Find where the given text appears and provide that cell's center as (x, y) coordinate. 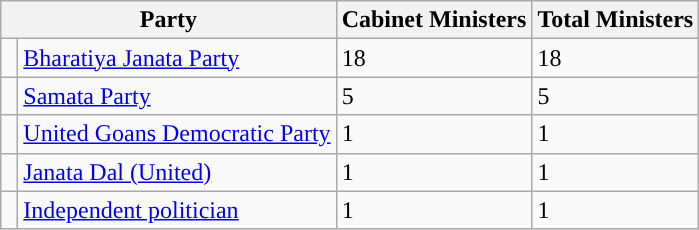
United Goans Democratic Party (177, 134)
Janata Dal (United) (177, 172)
Independent politician (177, 210)
Party (168, 20)
Cabinet Ministers (434, 20)
Total Ministers (616, 20)
Samata Party (177, 96)
Bharatiya Janata Party (177, 58)
